Return (X, Y) of the center of cell containing provided text 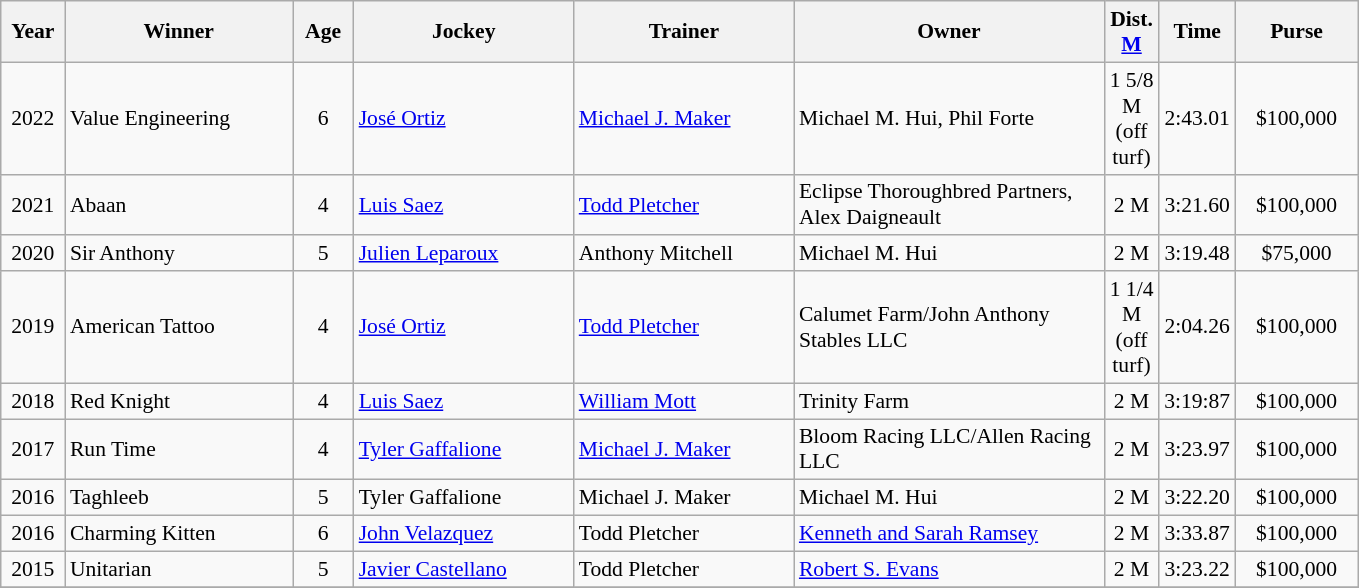
3:33.87 (1197, 534)
Time (1197, 32)
Trainer (684, 32)
Year (33, 32)
John Velazquez (464, 534)
Michael M. Hui, Phil Forte (949, 118)
2020 (33, 254)
Trinity Farm (949, 401)
Robert S. Evans (949, 569)
Calumet Farm/John Anthony Stables LLC (949, 327)
Eclipse Thoroughbred Partners, Alex Daigneault (949, 204)
Anthony Mitchell (684, 254)
2019 (33, 327)
3:23.22 (1197, 569)
Javier Castellano (464, 569)
Taghleeb (179, 498)
Sir Anthony (179, 254)
2022 (33, 118)
3:21.60 (1197, 204)
2:04.26 (1197, 327)
Abaan (179, 204)
Charming Kitten (179, 534)
2:43.01 (1197, 118)
2018 (33, 401)
Red Knight (179, 401)
2021 (33, 204)
3:23.97 (1197, 450)
Purse (1296, 32)
Jockey (464, 32)
3:19.48 (1197, 254)
3:19:87 (1197, 401)
1 1/4 M(off turf) (1132, 327)
2017 (33, 450)
1 5/8 M(off turf) (1132, 118)
Run Time (179, 450)
Julien Leparoux (464, 254)
Bloom Racing LLC/Allen Racing LLC (949, 450)
Winner (179, 32)
American Tattoo (179, 327)
Dist. M (1132, 32)
Owner (949, 32)
Value Engineering (179, 118)
William Mott (684, 401)
Age (322, 32)
3:22.20 (1197, 498)
2015 (33, 569)
$75,000 (1296, 254)
Unitarian (179, 569)
Kenneth and Sarah Ramsey (949, 534)
